Capture the cell that displays the provided text and extract its [x, y] central coordinate. 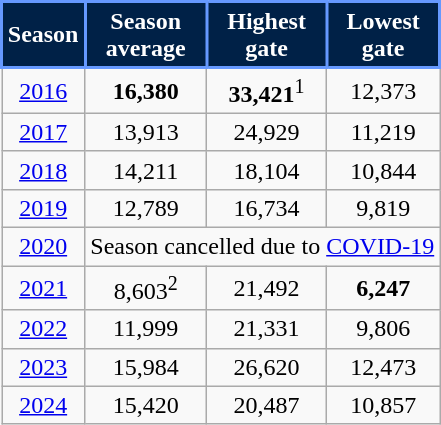
12,473 [384, 367]
15,984 [146, 367]
24,929 [267, 132]
14,211 [146, 170]
Season cancelled due to COVID-19 [262, 247]
6,247 [384, 288]
Highest gate [267, 36]
2024 [44, 405]
2021 [44, 288]
10,857 [384, 405]
Lowest gate [384, 36]
2022 [44, 329]
9,806 [384, 329]
16,734 [267, 208]
12,789 [146, 208]
13,913 [146, 132]
11,219 [384, 132]
8,6032 [146, 288]
21,331 [267, 329]
2016 [44, 90]
15,420 [146, 405]
20,487 [267, 405]
2019 [44, 208]
10,844 [384, 170]
16,380 [146, 90]
Season average [146, 36]
2017 [44, 132]
11,999 [146, 329]
2020 [44, 247]
12,373 [384, 90]
26,620 [267, 367]
33,4211 [267, 90]
Season [44, 36]
2018 [44, 170]
2023 [44, 367]
9,819 [384, 208]
18,104 [267, 170]
21,492 [267, 288]
